Provide the [X, Y] coordinate of the cell's center where the given text is located.  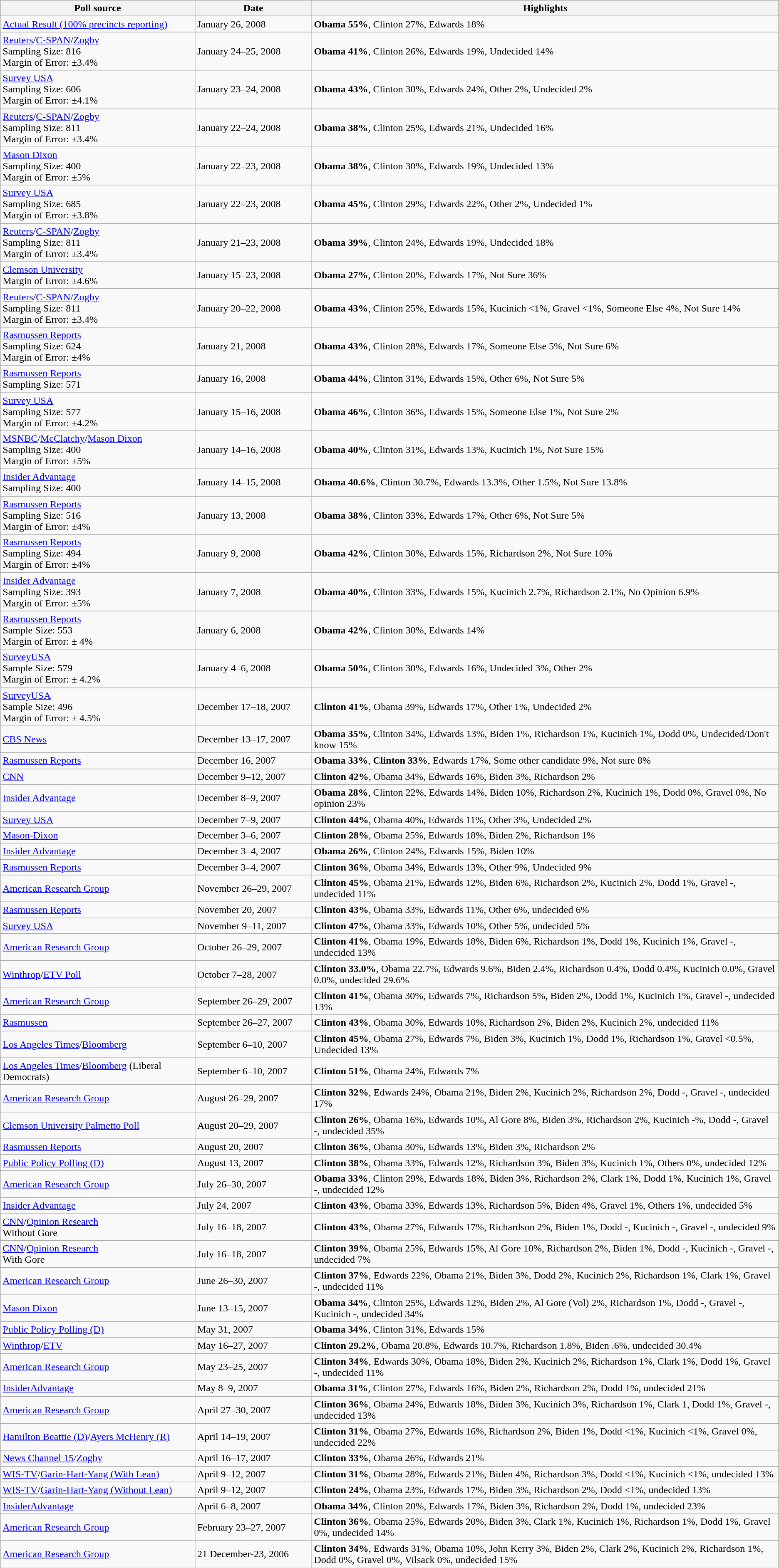
December 9–12, 2007 [253, 777]
January 15–23, 2008 [253, 275]
Clinton 39%, Obama 25%, Edwards 15%, Al Gore 10%, Richardson 2%, Biden 1%, Dodd -, Kucinich -, Gravel -, undecided 7% [545, 1254]
Poll source [98, 8]
Obama 41%, Clinton 26%, Edwards 19%, Undecided 14% [545, 51]
January 26, 2008 [253, 24]
January 20–22, 2008 [253, 308]
December 17–18, 2007 [253, 707]
Obama 38%, Clinton 25%, Edwards 21%, Undecided 16% [545, 128]
Clinton 51%, Obama 24%, Edwards 7% [545, 1071]
August 13, 2007 [253, 1162]
Clinton 36%, Obama 24%, Edwards 18%, Biden 3%, Kucinich 3%, Richardson 1%, Clark 1, Dodd 1%, Gravel -, undecided 13% [545, 1410]
April 27–30, 2007 [253, 1410]
Obama 43%, Clinton 25%, Edwards 15%, Kucinich <1%, Gravel <1%, Someone Else 4%, Not Sure 14% [545, 308]
Clinton 43%, Obama 30%, Edwards 10%, Richardson 2%, Biden 2%, Kucinich 2%, undecided 11% [545, 1023]
Clinton 43%, Obama 33%, Edwards 11%, Other 6%, undecided 6% [545, 910]
Rasmussen ReportsSampling Size: 516 Margin of Error: ±4% [98, 515]
Obama 38%, Clinton 30%, Edwards 19%, Undecided 13% [545, 166]
Clinton 43%, Obama 27%, Edwards 17%, Richardson 2%, Biden 1%, Dodd -, Kucinich -, Gravel -, undecided 9% [545, 1227]
January 21, 2008 [253, 346]
May 16–27, 2007 [253, 1345]
Clinton 37%, Edwards 22%, Obama 21%, Biden 3%, Dodd 2%, Kucinich 2%, Richardson 1%, Clark 1%, Gravel -, undecided 11% [545, 1281]
November 9–11, 2007 [253, 926]
January 22–24, 2008 [253, 128]
Clinton 41%, Obama 30%, Edwards 7%, Richardson 5%, Biden 2%, Dodd 1%, Kucinich 1%, Gravel -, undecided 13% [545, 1002]
CBS News [98, 739]
Rasmussen ReportsSampling Size: 571 [98, 378]
Los Angeles Times/Bloomberg [98, 1044]
August 20–29, 2007 [253, 1125]
Clinton 26%, Obama 16%, Edwards 10%, Al Gore 8%, Biden 3%, Richardson 2%, Kucinich -%, Dodd -, Gravel -, undecided 35% [545, 1125]
Clinton 47%, Obama 33%, Edwards 10%, Other 5%, undecided 5% [545, 926]
Rasmussen [98, 1023]
January 23–24, 2008 [253, 89]
21 December-23, 2006 [253, 1554]
Rasmussen ReportsSample Size: 553 Margin of Error: ± 4% [98, 630]
Clinton 36%, Obama 30%, Edwards 13%, Biden 3%, Richardson 2% [545, 1147]
December 16, 2007 [253, 761]
December 7–9, 2007 [253, 819]
CNN [98, 777]
January 16, 2008 [253, 378]
September 26–29, 2007 [253, 1002]
SurveyUSASample Size: 579 Margin of Error: ± 4.2% [98, 668]
Obama 26%, Clinton 24%, Edwards 15%, Biden 10% [545, 851]
January 21–23, 2008 [253, 242]
Date [253, 8]
WIS-TV/Garin-Hart-Yang (Without Lean) [98, 1490]
January 7, 2008 [253, 592]
Insider AdvantageSampling Size: 400 [98, 482]
May 31, 2007 [253, 1330]
News Channel 15/Zogby [98, 1458]
Obama 40%, Clinton 31%, Edwards 13%, Kucinich 1%, Not Sure 15% [545, 450]
Obama 31%, Clinton 27%, Edwards 16%, Biden 2%, Richardson 2%, Dodd 1%, undecided 21% [545, 1388]
December 13–17, 2007 [253, 739]
November 26–29, 2007 [253, 888]
Obama 33%, Clinton 33%, Edwards 17%, Some other candidate 9%, Not sure 8% [545, 761]
January 14–15, 2008 [253, 482]
Clinton 41%, Obama 39%, Edwards 17%, Other 1%, Undecided 2% [545, 707]
Clinton 34%, Edwards 30%, Obama 18%, Biden 2%, Kucinich 2%, Richardson 1%, Clark 1%, Dodd 1%, Gravel -, undecided 11% [545, 1367]
Rasmussen ReportsSampling Size: 624 Margin of Error: ±4% [98, 346]
Clinton 24%, Obama 23%, Edwards 17%, Biden 3%, Richardson 2%, Dodd <1%, undecided 13% [545, 1490]
Clinton 33%, Obama 26%, Edwards 21% [545, 1458]
Clinton 36%, Obama 34%, Edwards 13%, Other 9%, Undecided 9% [545, 867]
Obama 42%, Clinton 30%, Edwards 14% [545, 630]
Mason-Dixon [98, 835]
Clinton 31%, Obama 28%, Edwards 21%, Biden 4%, Richardson 3%, Dodd <1%, Kucinich <1%, undecided 13% [545, 1474]
October 26–29, 2007 [253, 947]
Obama 40.6%, Clinton 30.7%, Edwards 13.3%, Other 1.5%, Not Sure 13.8% [545, 482]
January 15–16, 2008 [253, 412]
Winthrop/ETV [98, 1345]
Highlights [545, 8]
Obama 27%, Clinton 20%, Edwards 17%, Not Sure 36% [545, 275]
Obama 40%, Clinton 33%, Edwards 15%, Kucinich 2.7%, Richardson 2.1%, No Opinion 6.9% [545, 592]
Obama 38%, Clinton 33%, Edwards 17%, Other 6%, Not Sure 5% [545, 515]
Obama 33%, Clinton 29%, Edwards 18%, Biden 3%, Richardson 2%, Clark 1%, Dodd 1%, Kucinich 1%, Gravel -, undecided 12% [545, 1184]
Obama 34%, Clinton 25%, Edwards 12%, Biden 2%, Al Gore (Vol) 2%, Richardson 1%, Dodd -, Gravel -, Kucinich -, undecided 34% [545, 1308]
MSNBC/McClatchy/Mason DixonSampling Size: 400 Margin of Error: ±5% [98, 450]
Clinton 41%, Obama 19%, Edwards 18%, Biden 6%, Richardson 1%, Dodd 1%, Kucinich 1%, Gravel -, undecided 13% [545, 947]
January 24–25, 2008 [253, 51]
Actual Result (100% precincts reporting) [98, 24]
Obama 44%, Clinton 31%, Edwards 15%, Other 6%, Not Sure 5% [545, 378]
Clemson UniversityMargin of Error: ±4.6% [98, 275]
Winthrop/ETV Poll [98, 974]
Clinton 43%, Obama 33%, Edwards 13%, Richardson 5%, Biden 4%, Gravel 1%, Others 1%, undecided 5% [545, 1205]
Obama 34%, Clinton 31%, Edwards 15% [545, 1330]
Clemson University Palmetto Poll [98, 1125]
Reuters/C-SPAN/ZogbySampling Size: 816 Margin of Error: ±3.4% [98, 51]
Survey USASampling Size: 685 Margin of Error: ±3.8% [98, 204]
Clinton 38%, Obama 33%, Edwards 12%, Richardson 3%, Biden 3%, Kucinich 1%, Others 0%, undecided 12% [545, 1162]
Survey USASampling Size: 577 Margin of Error: ±4.2% [98, 412]
November 20, 2007 [253, 910]
January 14–16, 2008 [253, 450]
Clinton 34%, Edwards 31%, Obama 10%, John Kerry 3%, Biden 2%, Clark 2%, Kucinich 2%, Richardson 1%, Dodd 0%, Gravel 0%, Vilsack 0%, undecided 15% [545, 1554]
Clinton 28%, Obama 25%, Edwards 18%, Biden 2%, Richardson 1% [545, 835]
April 14–19, 2007 [253, 1437]
Obama 43%, Clinton 28%, Edwards 17%, Someone Else 5%, Not Sure 6% [545, 346]
Obama 42%, Clinton 30%, Edwards 15%, Richardson 2%, Not Sure 10% [545, 554]
July 24, 2007 [253, 1205]
Obama 43%, Clinton 30%, Edwards 24%, Other 2%, Undecided 2% [545, 89]
Hamilton Beattie (D)/Ayers McHenry (R) [98, 1437]
June 13–15, 2007 [253, 1308]
Obama 39%, Clinton 24%, Edwards 19%, Undecided 18% [545, 242]
December 3–6, 2007 [253, 835]
Obama 45%, Clinton 29%, Edwards 22%, Other 2%, Undecided 1% [545, 204]
Clinton 44%, Obama 40%, Edwards 11%, Other 3%, Undecided 2% [545, 819]
Clinton 32%, Edwards 24%, Obama 21%, Biden 2%, Kucinich 2%, Richardson 2%, Dodd -, Gravel -, undecided 17% [545, 1098]
WIS-TV/Garin-Hart-Yang (With Lean) [98, 1474]
January 13, 2008 [253, 515]
July 26–30, 2007 [253, 1184]
February 23–27, 2007 [253, 1527]
May 8–9, 2007 [253, 1388]
May 23–25, 2007 [253, 1367]
Clinton 42%, Obama 34%, Edwards 16%, Biden 3%, Richardson 2% [545, 777]
Mason Dixon [98, 1308]
June 26–30, 2007 [253, 1281]
CNN/Opinion ResearchWithout Gore [98, 1227]
Obama 50%, Clinton 30%, Edwards 16%, Undecided 3%, Other 2% [545, 668]
Clinton 31%, Obama 27%, Edwards 16%, Richardson 2%, Biden 1%, Dodd <1%, Kucinich <1%, Gravel 0%, undecided 22% [545, 1437]
Obama 35%, Clinton 34%, Edwards 13%, Biden 1%, Richardson 1%, Kucinich 1%, Dodd 0%, Undecided/Don't know 15% [545, 739]
January 6, 2008 [253, 630]
Survey USASampling Size: 606 Margin of Error: ±4.1% [98, 89]
Mason DixonSampling Size: 400 Margin of Error: ±5% [98, 166]
September 26–27, 2007 [253, 1023]
December 8–9, 2007 [253, 798]
Clinton 29.2%, Obama 20.8%, Edwards 10.7%, Richardson 1.8%, Biden .6%, undecided 30.4% [545, 1345]
Obama 55%, Clinton 27%, Edwards 18% [545, 24]
Rasmussen ReportsSampling Size: 494 Margin of Error: ±4% [98, 554]
Clinton 45%, Obama 27%, Edwards 7%, Biden 3%, Kucinich 1%, Dodd 1%, Richardson 1%, Gravel <0.5%, Undecided 13% [545, 1044]
Clinton 33.0%, Obama 22.7%, Edwards 9.6%, Biden 2.4%, Richardson 0.4%, Dodd 0.4%, Kucinich 0.0%, Gravel 0.0%, undecided 29.6% [545, 974]
SurveyUSASample Size: 496 Margin of Error: ± 4.5% [98, 707]
CNN/Opinion ResearchWith Gore [98, 1254]
Obama 46%, Clinton 36%, Edwards 15%, Someone Else 1%, Not Sure 2% [545, 412]
Los Angeles Times/Bloomberg (Liberal Democrats) [98, 1071]
August 26–29, 2007 [253, 1098]
April 6–8, 2007 [253, 1506]
January 9, 2008 [253, 554]
October 7–28, 2007 [253, 974]
Clinton 45%, Obama 21%, Edwards 12%, Biden 6%, Richardson 2%, Kucinich 2%, Dodd 1%, Gravel -, undecided 11% [545, 888]
Obama 28%, Clinton 22%, Edwards 14%, Biden 10%, Richardson 2%, Kucinich 1%, Dodd 0%, Gravel 0%, No opinion 23% [545, 798]
Clinton 36%, Obama 25%, Edwards 20%, Biden 3%, Clark 1%, Kucinich 1%, Richardson 1%, Dodd 1%, Gravel 0%, undecided 14% [545, 1527]
January 4–6, 2008 [253, 668]
August 20, 2007 [253, 1147]
April 16–17, 2007 [253, 1458]
Insider AdvantageSampling Size: 393 Margin of Error: ±5% [98, 592]
Obama 34%, Clinton 20%, Edwards 17%, Biden 3%, Richardson 2%, Dodd 1%, undecided 23% [545, 1506]
